Return the (x, y) coordinate for the center point of the cell that contains the specified text.  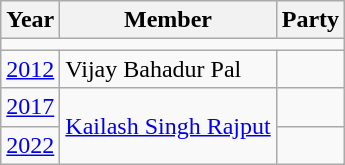
2022 (30, 145)
Member (168, 20)
2012 (30, 69)
Party (310, 20)
2017 (30, 107)
Year (30, 20)
Kailash Singh Rajput (168, 126)
Vijay Bahadur Pal (168, 69)
